Search for the cell housing the specified text and yield its [X, Y] center coordinate. 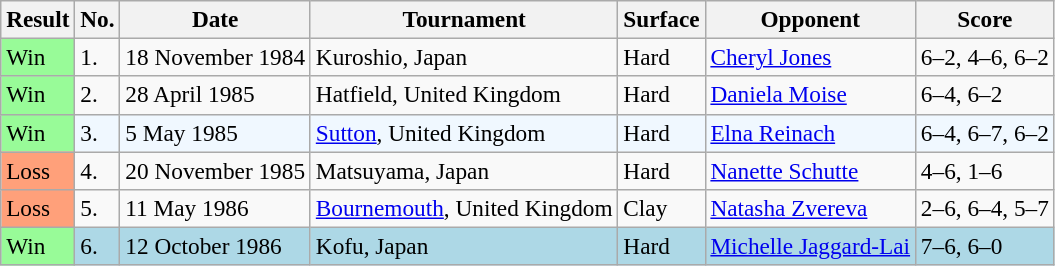
Clay [662, 208]
Michelle Jaggard-Lai [810, 246]
Natasha Zvereva [810, 208]
Hatfield, United Kingdom [464, 95]
Nanette Schutte [810, 170]
Tournament [464, 19]
6–4, 6–7, 6–2 [984, 133]
Elna Reinach [810, 133]
18 November 1984 [215, 57]
Kuroshio, Japan [464, 57]
6–2, 4–6, 6–2 [984, 57]
1. [98, 57]
6–4, 6–2 [984, 95]
Bournemouth, United Kingdom [464, 208]
Surface [662, 19]
11 May 1986 [215, 208]
5. [98, 208]
2. [98, 95]
Result [38, 19]
28 April 1985 [215, 95]
Cheryl Jones [810, 57]
6. [98, 246]
Matsuyama, Japan [464, 170]
12 October 1986 [215, 246]
Date [215, 19]
7–6, 6–0 [984, 246]
4. [98, 170]
2–6, 6–4, 5–7 [984, 208]
Sutton, United Kingdom [464, 133]
3. [98, 133]
Score [984, 19]
Kofu, Japan [464, 246]
Daniela Moise [810, 95]
Opponent [810, 19]
No. [98, 19]
20 November 1985 [215, 170]
4–6, 1–6 [984, 170]
5 May 1985 [215, 133]
